Locate the cell with the specified text and output its (x, y) center coordinate. 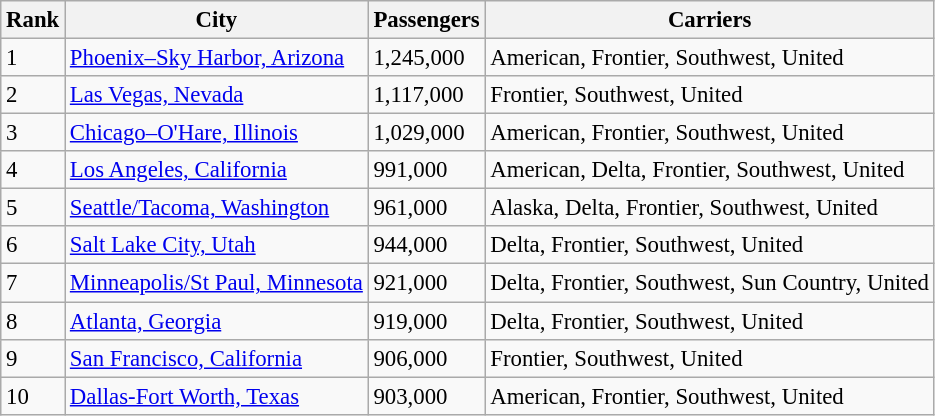
Dallas-Fort Worth, Texas (217, 396)
1,117,000 (426, 95)
991,000 (426, 170)
Passengers (426, 20)
1 (33, 58)
City (217, 20)
10 (33, 396)
Salt Lake City, Utah (217, 245)
Las Vegas, Nevada (217, 95)
9 (33, 358)
1,245,000 (426, 58)
961,000 (426, 208)
Seattle/Tacoma, Washington (217, 208)
Delta, Frontier, Southwest, Sun Country, United (710, 283)
7 (33, 283)
8 (33, 321)
4 (33, 170)
Carriers (710, 20)
San Francisco, California (217, 358)
Phoenix–Sky Harbor, Arizona (217, 58)
921,000 (426, 283)
2 (33, 95)
6 (33, 245)
Chicago–O'Hare, Illinois (217, 133)
919,000 (426, 321)
1,029,000 (426, 133)
903,000 (426, 396)
5 (33, 208)
American, Delta, Frontier, Southwest, United (710, 170)
906,000 (426, 358)
944,000 (426, 245)
Alaska, Delta, Frontier, Southwest, United (710, 208)
Minneapolis/St Paul, Minnesota (217, 283)
Rank (33, 20)
3 (33, 133)
Los Angeles, California (217, 170)
Atlanta, Georgia (217, 321)
